Identify which cell holds the provided text, then report its [X, Y] central coordinate. 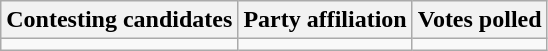
Votes polled [480, 20]
Contesting candidates [120, 20]
Party affiliation [325, 20]
